Return [X, Y] of the center of cell containing provided text 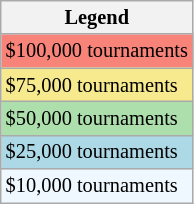
$25,000 tournaments [97, 152]
Legend [97, 17]
$100,000 tournaments [97, 51]
$10,000 tournaments [97, 186]
$75,000 tournaments [97, 85]
$50,000 tournaments [97, 118]
